Determine the [X, Y] coordinate at the center of the cell enclosing the given text.  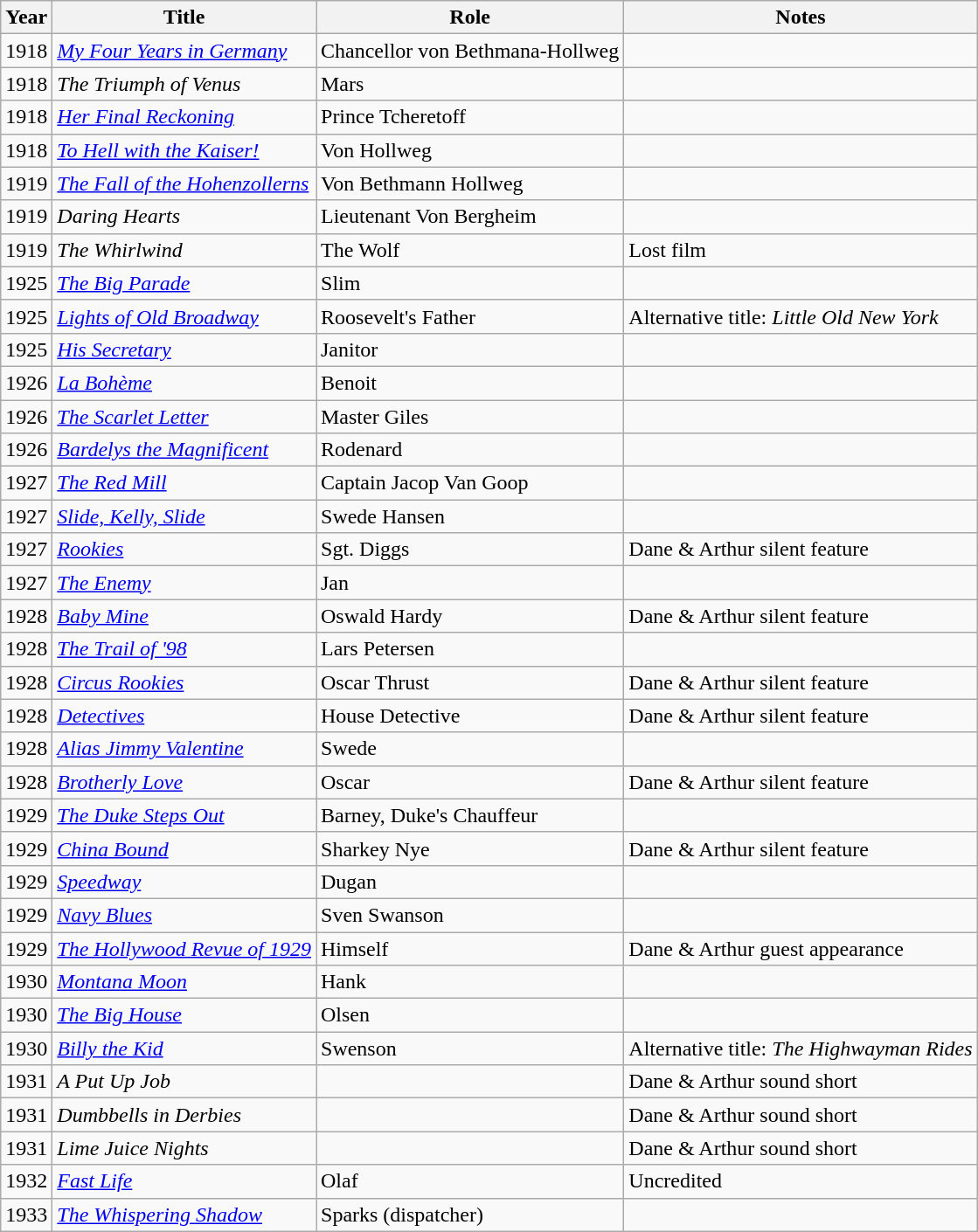
Bardelys the Magnificent [184, 450]
The Red Mill [184, 483]
Alternative title: Little Old New York [801, 316]
Navy Blues [184, 915]
Sharkey Nye [470, 848]
Title [184, 17]
My Four Years in Germany [184, 51]
Swede [470, 749]
Montana Moon [184, 982]
Lieutenant Von Bergheim [470, 217]
Circus Rookies [184, 682]
Rookies [184, 550]
Benoit [470, 383]
The Trail of '98 [184, 649]
The Whispering Shadow [184, 1215]
Oscar Thrust [470, 682]
Von Bethmann Hollweg [470, 183]
Alias Jimmy Valentine [184, 749]
Notes [801, 17]
La Bohème [184, 383]
Sgt. Diggs [470, 550]
Speedway [184, 882]
Baby Mine [184, 616]
The Triumph of Venus [184, 84]
Swenson [470, 1049]
The Wolf [470, 250]
Billy the Kid [184, 1049]
Chancellor von Bethmana-Hollweg [470, 51]
Uncredited [801, 1181]
Prince Tcheretoff [470, 117]
A Put Up Job [184, 1082]
Fast Life [184, 1181]
Dugan [470, 882]
Daring Hearts [184, 217]
Sparks (dispatcher) [470, 1215]
To Hell with the Kaiser! [184, 150]
The Big Parade [184, 283]
Slim [470, 283]
China Bound [184, 848]
Olaf [470, 1181]
1932 [26, 1181]
Janitor [470, 350]
Sven Swanson [470, 915]
Barney, Duke's Chauffeur [470, 815]
The Scarlet Letter [184, 417]
Slide, Kelly, Slide [184, 516]
The Duke Steps Out [184, 815]
Oscar [470, 782]
The Fall of the Hohenzollerns [184, 183]
Detectives [184, 716]
Jan [470, 583]
Alternative title: The Highwayman Rides [801, 1049]
Lime Juice Nights [184, 1148]
Master Giles [470, 417]
Year [26, 17]
The Enemy [184, 583]
Von Hollweg [470, 150]
Role [470, 17]
House Detective [470, 716]
Her Final Reckoning [184, 117]
Himself [470, 948]
Oswald Hardy [470, 616]
The Hollywood Revue of 1929 [184, 948]
Mars [470, 84]
Captain Jacop Van Goop [470, 483]
Lars Petersen [470, 649]
Lost film [801, 250]
The Whirlwind [184, 250]
Hank [470, 982]
Dane & Arthur guest appearance [801, 948]
Olsen [470, 1015]
The Big House [184, 1015]
Swede Hansen [470, 516]
Dumbbells in Derbies [184, 1115]
Brotherly Love [184, 782]
His Secretary [184, 350]
Rodenard [470, 450]
1933 [26, 1215]
Lights of Old Broadway [184, 316]
Roosevelt's Father [470, 316]
